Identify which cell holds the provided text, then report its (x, y) central coordinate. 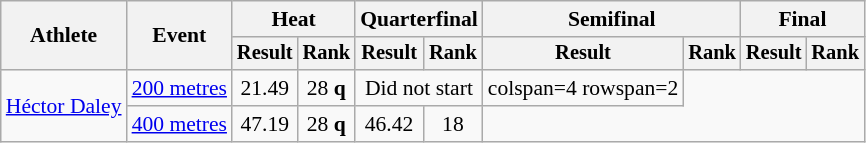
46.42 (389, 124)
Heat (294, 19)
colspan=4 rowspan=2 (584, 88)
Quarterfinal (419, 19)
Héctor Daley (64, 106)
21.49 (265, 88)
Did not start (419, 88)
Semifinal (612, 19)
Athlete (64, 36)
200 metres (180, 88)
Final (802, 19)
400 metres (180, 124)
47.19 (265, 124)
18 (453, 124)
Event (180, 36)
